Return (x, y) of the center of cell containing provided text 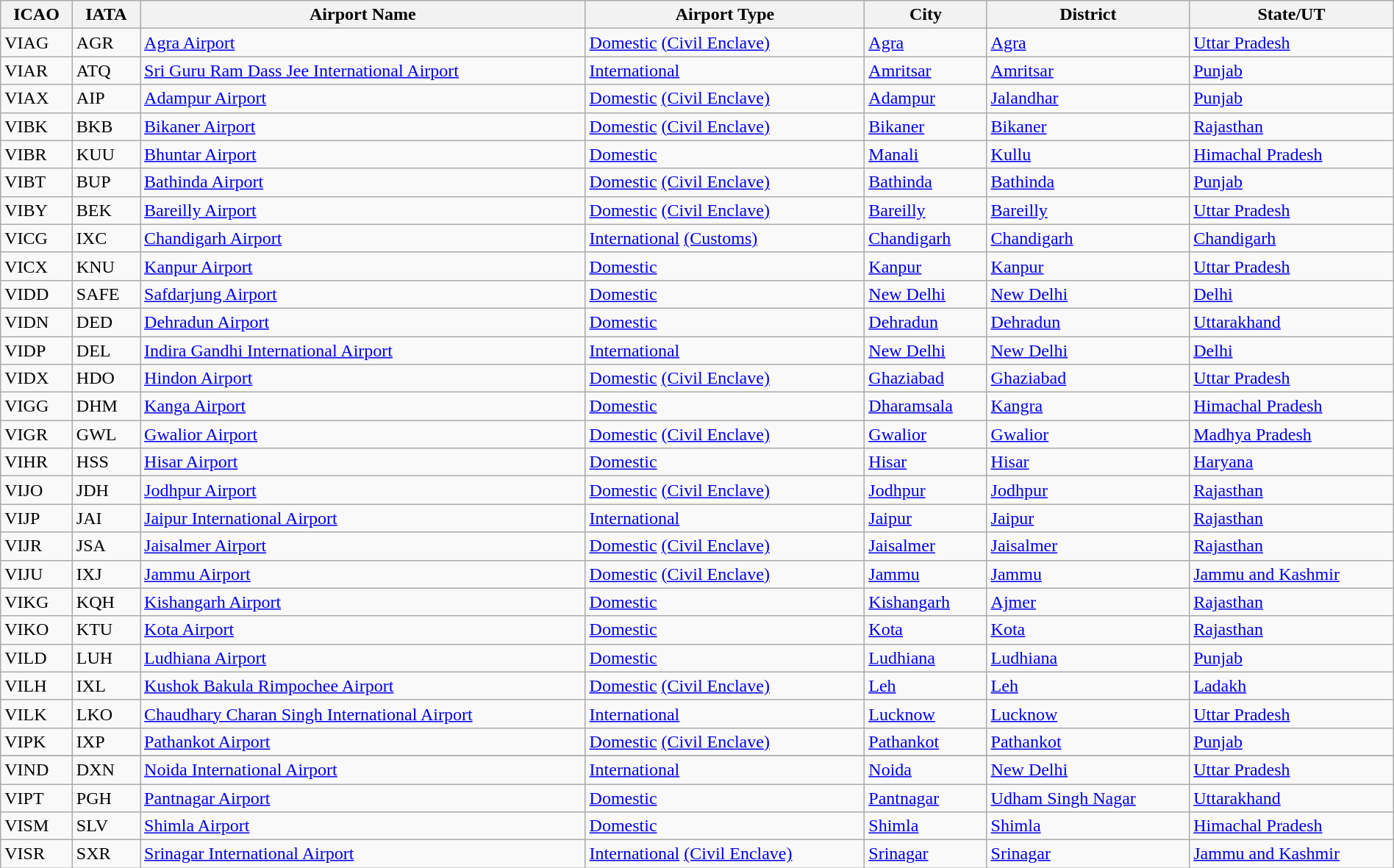
Pathankot Airport (363, 742)
VIBK (37, 126)
ICAO (37, 15)
Gwalior Airport (363, 434)
Chaudhary Charan Singh International Airport (363, 714)
KNU (106, 266)
IATA (106, 15)
Jaisalmer Airport (363, 546)
VIGR (37, 434)
Kishangarh (926, 602)
VIBY (37, 210)
HDO (106, 379)
VIHR (37, 462)
Pantnagar (926, 797)
Jammu Airport (363, 574)
Agra Airport (363, 43)
VIGG (37, 406)
JSA (106, 546)
VIDN (37, 322)
VIKO (37, 630)
KTU (106, 630)
Srinagar International Airport (363, 854)
Sri Guru Ram Dass Jee International Airport (363, 71)
KUU (106, 154)
IXC (106, 238)
IXJ (106, 574)
Dehradun Airport (363, 322)
LUH (106, 658)
VILK (37, 714)
Adampur (926, 98)
VIKG (37, 602)
International (Civil Enclave) (725, 854)
Udham Singh Nagar (1088, 797)
VIDD (37, 294)
Dharamsala (926, 406)
State/UT (1292, 15)
PGH (106, 797)
Pantnagar Airport (363, 797)
AGR (106, 43)
Noida (926, 770)
Jodhpur Airport (363, 490)
Bareilly Airport (363, 210)
VIJO (37, 490)
VICG (37, 238)
Kangra (1088, 406)
Manali (926, 154)
JAI (106, 518)
VISR (37, 854)
City (926, 15)
SAFE (106, 294)
Ludhiana Airport (363, 658)
VIDX (37, 379)
Kullu (1088, 154)
District (1088, 15)
VILD (37, 658)
VIPT (37, 797)
VILH (37, 686)
Kanga Airport (363, 406)
VIAX (37, 98)
VIPK (37, 742)
VIDP (37, 351)
Ajmer (1088, 602)
AIP (106, 98)
IXL (106, 686)
VIND (37, 770)
BKB (106, 126)
Noida International Airport (363, 770)
SXR (106, 854)
Ladakh (1292, 686)
International (Customs) (725, 238)
DED (106, 322)
Bikaner Airport (363, 126)
Hindon Airport (363, 379)
IXP (106, 742)
Haryana (1292, 462)
Madhya Pradesh (1292, 434)
LKO (106, 714)
Jaipur International Airport (363, 518)
DXN (106, 770)
VIAG (37, 43)
VIAR (37, 71)
Airport Name (363, 15)
Indira Gandhi International Airport (363, 351)
Airport Type (725, 15)
VICX (37, 266)
Kishangarh Airport (363, 602)
VIJU (37, 574)
VIJR (37, 546)
Adampur Airport (363, 98)
GWL (106, 434)
VIBR (37, 154)
Bhuntar Airport (363, 154)
DEL (106, 351)
Safdarjung Airport (363, 294)
KQH (106, 602)
BEK (106, 210)
Kota Airport (363, 630)
SLV (106, 826)
ATQ (106, 71)
Hisar Airport (363, 462)
VIBT (37, 182)
Bathinda Airport (363, 182)
Shimla Airport (363, 826)
DHM (106, 406)
Chandigarh Airport (363, 238)
Kanpur Airport (363, 266)
Jalandhar (1088, 98)
VISM (37, 826)
HSS (106, 462)
JDH (106, 490)
VIJP (37, 518)
Kushok Bakula Rimpochee Airport (363, 686)
BUP (106, 182)
